Return the [x, y] coordinate for the center point of the cell that contains the specified text.  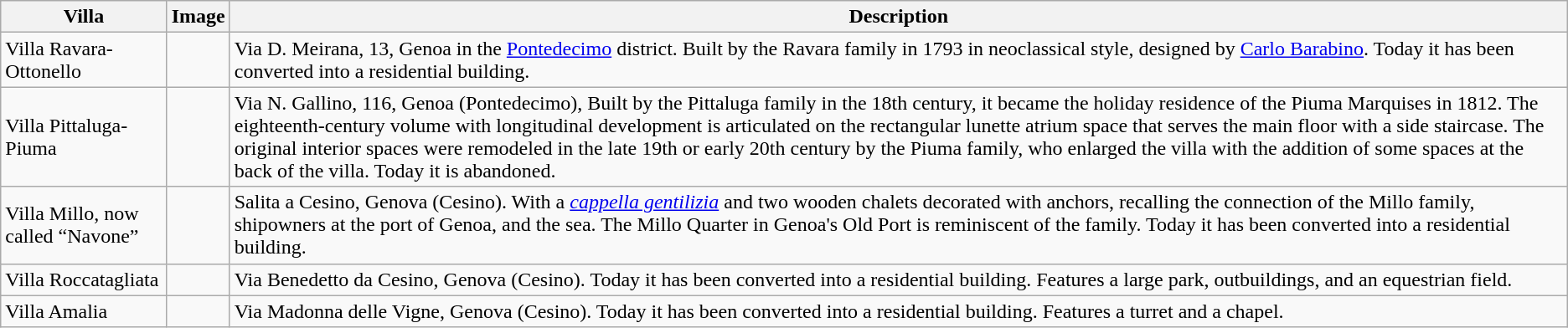
Villa Ravara-Ottonello [84, 60]
Villa Roccatagliata [84, 279]
Via Madonna delle Vigne, Genova (Cesino). Today it has been converted into a residential building. Features a turret and a chapel. [898, 311]
Image [198, 17]
Villa [84, 17]
Description [898, 17]
Villa Pittaluga-Piuma [84, 137]
Villa Millo, now called “Navone” [84, 225]
Villa Amalia [84, 311]
